Pinpoint the cell where the given text exists, returning its (x, y) midpoint coordinate. 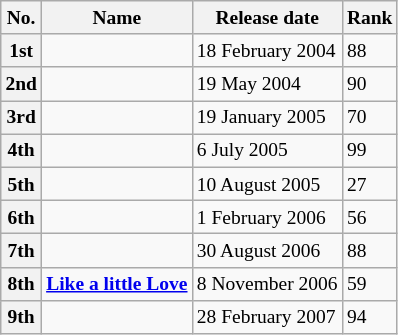
5th (22, 184)
19 January 2005 (267, 118)
8 November 2006 (267, 284)
59 (370, 284)
99 (370, 150)
9th (22, 316)
Name (116, 18)
27 (370, 184)
56 (370, 216)
7th (22, 250)
2nd (22, 84)
6 July 2005 (267, 150)
28 February 2007 (267, 316)
Release date (267, 18)
10 August 2005 (267, 184)
4th (22, 150)
1 February 2006 (267, 216)
19 May 2004 (267, 84)
90 (370, 84)
6th (22, 216)
Like a little Love (116, 284)
No. (22, 18)
94 (370, 316)
30 August 2006 (267, 250)
Rank (370, 18)
70 (370, 118)
3rd (22, 118)
18 February 2004 (267, 50)
1st (22, 50)
8th (22, 284)
